For the text-containing cell, return its midpoint in [x, y] coordinate format. 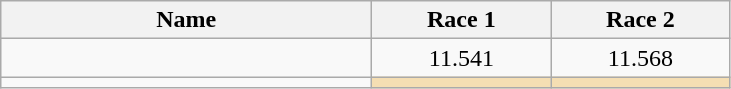
11.568 [640, 58]
Race 1 [462, 20]
Name [186, 20]
11.541 [462, 58]
Race 2 [640, 20]
